From the cell containing the given text, extract its center point as [X, Y] coordinate. 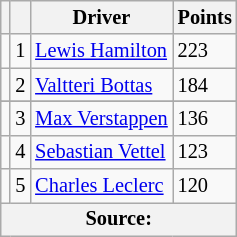
Valtteri Bottas [101, 85]
Driver [101, 17]
5 [20, 186]
Source: [119, 219]
Lewis Hamilton [101, 51]
Points [205, 17]
136 [205, 118]
1 [20, 51]
Max Verstappen [101, 118]
4 [20, 152]
123 [205, 152]
223 [205, 51]
120 [205, 186]
Charles Leclerc [101, 186]
184 [205, 85]
Sebastian Vettel [101, 152]
3 [20, 118]
2 [20, 85]
